Extract the [X, Y] coordinate from the center of the cell holding the provided text.  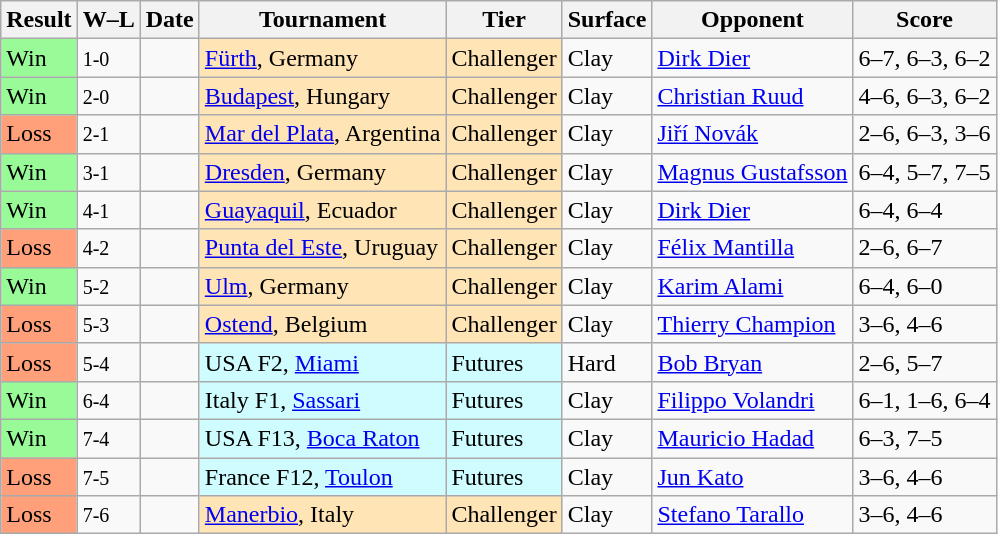
Ostend, Belgium [322, 324]
6-4 [108, 400]
2–6, 5–7 [924, 362]
2-0 [108, 96]
Dresden, Germany [322, 172]
Ulm, Germany [322, 286]
1-0 [108, 58]
6–7, 6–3, 6–2 [924, 58]
Bob Bryan [752, 362]
7-5 [108, 477]
Magnus Gustafsson [752, 172]
Christian Ruud [752, 96]
Filippo Volandri [752, 400]
Jun Kato [752, 477]
7-6 [108, 515]
Punta del Este, Uruguay [322, 248]
Karim Alami [752, 286]
5-3 [108, 324]
Manerbio, Italy [322, 515]
Mar del Plata, Argentina [322, 134]
Score [924, 20]
2–6, 6–3, 3–6 [924, 134]
W–L [108, 20]
6–4, 6–0 [924, 286]
USA F2, Miami [322, 362]
Budapest, Hungary [322, 96]
5-4 [108, 362]
7-4 [108, 438]
Result [39, 20]
6–4, 5–7, 7–5 [924, 172]
USA F13, Boca Raton [322, 438]
France F12, Toulon [322, 477]
Stefano Tarallo [752, 515]
Fürth, Germany [322, 58]
4-2 [108, 248]
6–1, 1–6, 6–4 [924, 400]
Guayaquil, Ecuador [322, 210]
Italy F1, Sassari [322, 400]
Jiří Novák [752, 134]
3-1 [108, 172]
Mauricio Hadad [752, 438]
Tier [504, 20]
4-1 [108, 210]
6–4, 6–4 [924, 210]
Hard [607, 362]
6–3, 7–5 [924, 438]
5-2 [108, 286]
2-1 [108, 134]
Thierry Champion [752, 324]
Date [170, 20]
Surface [607, 20]
Opponent [752, 20]
Tournament [322, 20]
4–6, 6–3, 6–2 [924, 96]
2–6, 6–7 [924, 248]
Félix Mantilla [752, 248]
